Search for the cell housing the specified text and yield its (x, y) center coordinate. 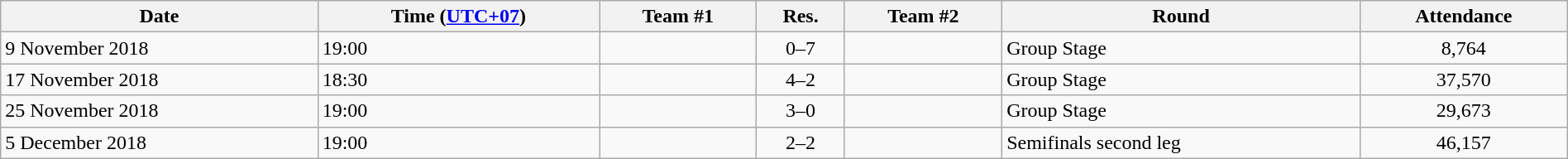
Round (1181, 17)
37,570 (1464, 79)
Team #1 (678, 17)
29,673 (1464, 111)
Attendance (1464, 17)
0–7 (801, 48)
18:30 (458, 79)
17 November 2018 (159, 79)
5 December 2018 (159, 142)
Team #2 (923, 17)
Date (159, 17)
4–2 (801, 79)
9 November 2018 (159, 48)
25 November 2018 (159, 111)
Time (UTC+07) (458, 17)
46,157 (1464, 142)
Res. (801, 17)
2–2 (801, 142)
Semifinals second leg (1181, 142)
8,764 (1464, 48)
3–0 (801, 111)
